Provide the (X, Y) coordinate of the cell's center where the given text is located.  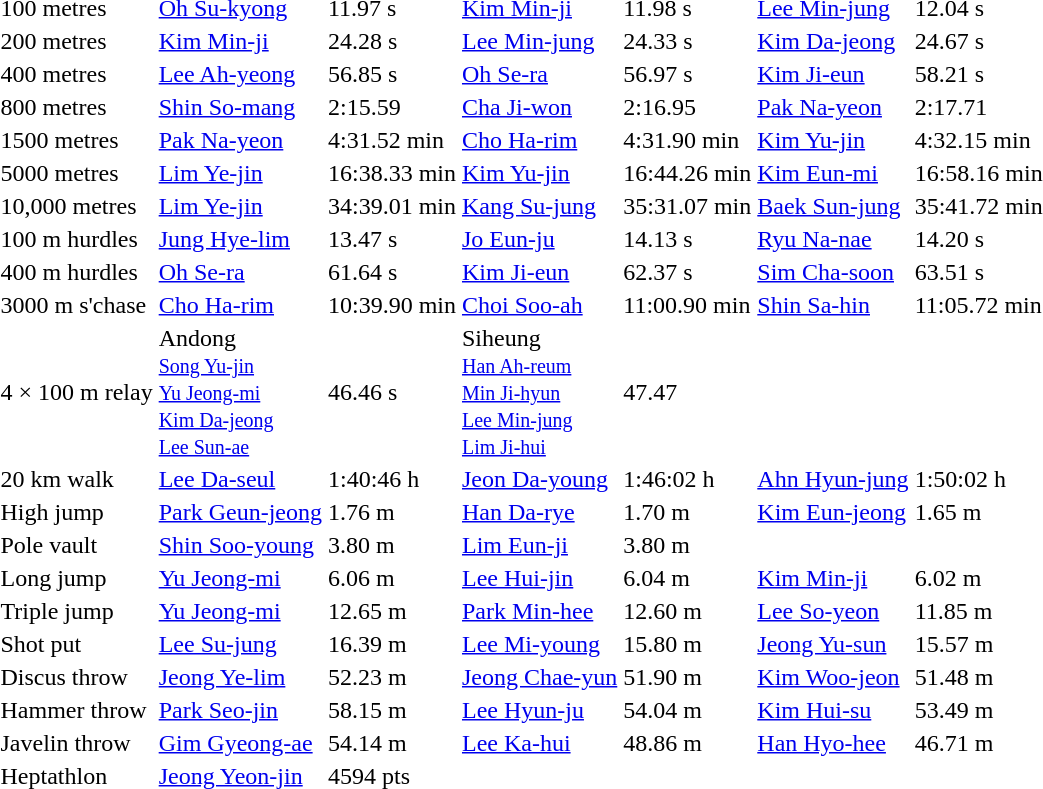
51.90 m (688, 677)
11:00.90 min (688, 305)
AndongSong Yu-jinYu Jeong-miKim Da-jeongLee Sun-ae (240, 392)
SiheungHan Ah-reumMin Ji-hyunLee Min-jungLim Ji-hui (539, 392)
48.86 m (688, 743)
4:31.52 min (392, 140)
Lee Min-jung (539, 41)
Ahn Hyun-jung (833, 479)
Shin Sa-hin (833, 305)
Jeong Ye-lim (240, 677)
56.97 s (688, 74)
Han Hyo-hee (833, 743)
Cha Ji-won (539, 107)
Shin Soo-young (240, 545)
Lim Eun-ji (539, 545)
52.23 m (392, 677)
Kim Da-jeong (833, 41)
12.60 m (688, 611)
Park Geun-jeong (240, 512)
15.80 m (688, 644)
Kim Woo-jeon (833, 677)
Jo Eun-ju (539, 239)
6.06 m (392, 578)
Jung Hye-lim (240, 239)
1.70 m (688, 512)
62.37 s (688, 272)
14.13 s (688, 239)
13.47 s (392, 239)
Lee Ah-yeong (240, 74)
24.28 s (392, 41)
Lee Da-seul (240, 479)
58.15 m (392, 710)
47.47 (688, 392)
1.76 m (392, 512)
Lee Ka-hui (539, 743)
Lee Hyun-ju (539, 710)
35:31.07 min (688, 206)
Park Min-hee (539, 611)
54.04 m (688, 710)
Kim Hui-su (833, 710)
Lee Hui-jin (539, 578)
Sim Cha-soon (833, 272)
Gim Gyeong-ae (240, 743)
34:39.01 min (392, 206)
Choi Soo-ah (539, 305)
1:46:02 h (688, 479)
4:31.90 min (688, 140)
Jeon Da-young (539, 479)
12.65 m (392, 611)
1:40:46 h (392, 479)
Jeong Yu-sun (833, 644)
Park Seo-jin (240, 710)
10:39.90 min (392, 305)
Jeong Chae-yun (539, 677)
Baek Sun-jung (833, 206)
46.46 s (392, 392)
Kang Su-jung (539, 206)
16.39 m (392, 644)
54.14 m (392, 743)
16:38.33 min (392, 173)
61.64 s (392, 272)
16:44.26 min (688, 173)
2:16.95 (688, 107)
6.04 m (688, 578)
Kim Eun-jeong (833, 512)
Lee Su-jung (240, 644)
Han Da-rye (539, 512)
Shin So-mang (240, 107)
Lee Mi-young (539, 644)
Kim Eun-mi (833, 173)
Ryu Na-nae (833, 239)
56.85 s (392, 74)
24.33 s (688, 41)
Lee So-yeon (833, 611)
2:15.59 (392, 107)
